Detect which cell encompasses the target text, then output its [X, Y] center coordinate. 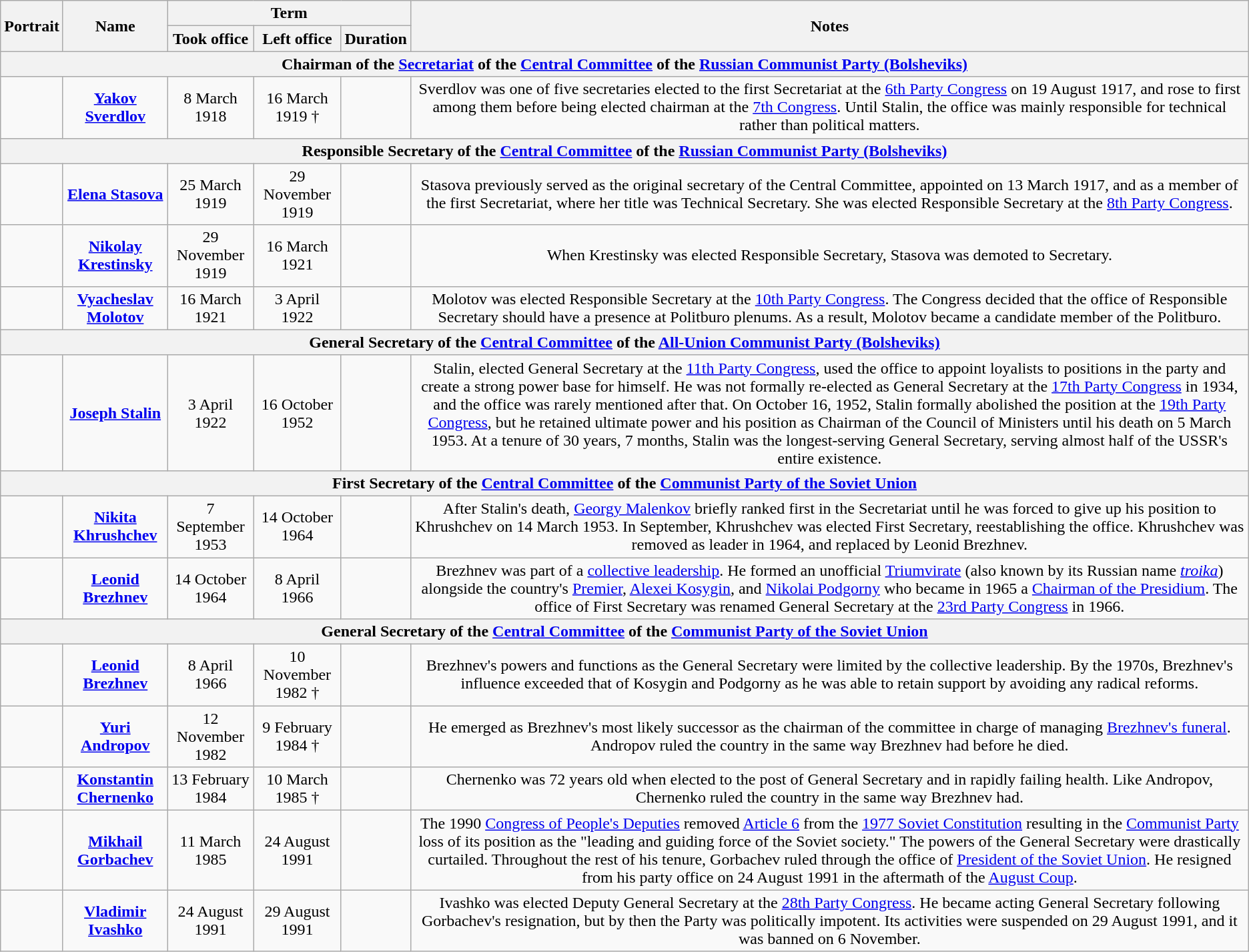
Yakov Sverdlov [115, 107]
General Secretary of the Central Committee of the Communist Party of the Soviet Union [624, 632]
10 March 1985 † [298, 789]
7 September 1953 [211, 526]
Vyacheslav Molotov [115, 308]
Nikita Khrushchev [115, 526]
25 March 1919 [211, 194]
Notes [829, 26]
Konstantin Chernenko [115, 789]
9 February 1984 † [298, 737]
Duration [376, 39]
Vladimir Ivashko [115, 921]
Left office [298, 39]
Took office [211, 39]
8 March 1918 [211, 107]
12 November 1982 [211, 737]
First Secretary of the Central Committee of the Communist Party of the Soviet Union [624, 483]
Chairman of the Secretariat of the Central Committee of the Russian Communist Party (Bolsheviks) [624, 64]
11 March 1985 [211, 850]
29 August 1991 [298, 921]
Elena Stasova [115, 194]
Nikolay Krestinsky [115, 256]
16 October 1952 [298, 412]
10 November 1982 † [298, 675]
When Krestinsky was elected Responsible Secretary, Stasova was demoted to Secretary. [829, 256]
Portrait [32, 26]
Joseph Stalin [115, 412]
Mikhail Gorbachev [115, 850]
Term [289, 13]
Yuri Andropov [115, 737]
Name [115, 26]
Responsible Secretary of the Central Committee of the Russian Communist Party (Bolsheviks) [624, 151]
16 March 1919 † [298, 107]
13 February 1984 [211, 789]
General Secretary of the Central Committee of the All-Union Communist Party (Bolsheviks) [624, 342]
